Find where the given text appears and provide that cell's center as [X, Y] coordinate. 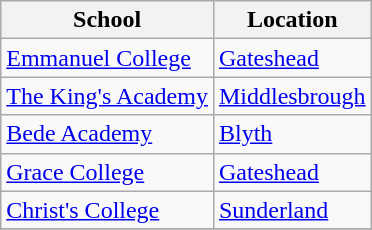
The King's Academy [108, 96]
Location [292, 20]
Sunderland [292, 210]
Middlesbrough [292, 96]
Grace College [108, 172]
School [108, 20]
Christ's College [108, 210]
Blyth [292, 134]
Emmanuel College [108, 58]
Bede Academy [108, 134]
